Scan for the cell matching the given text and deliver its [x, y] coordinate at center. 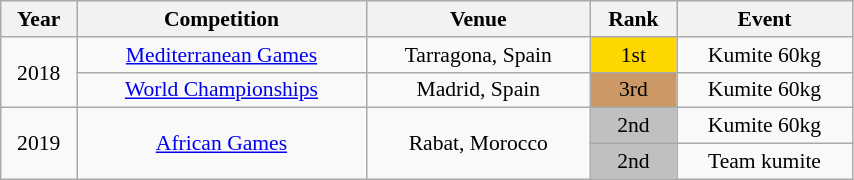
2018 [39, 72]
Rank [633, 19]
2019 [39, 144]
Rabat, Morocco [478, 144]
Madrid, Spain [478, 90]
Event [765, 19]
Mediterranean Games [222, 55]
Competition [222, 19]
Year [39, 19]
Venue [478, 19]
African Games [222, 144]
Tarragona, Spain [478, 55]
1st [633, 55]
Team kumite [765, 162]
World Championships [222, 90]
3rd [633, 90]
